Output the [x, y] coordinate of the center of the cell containing the given text.  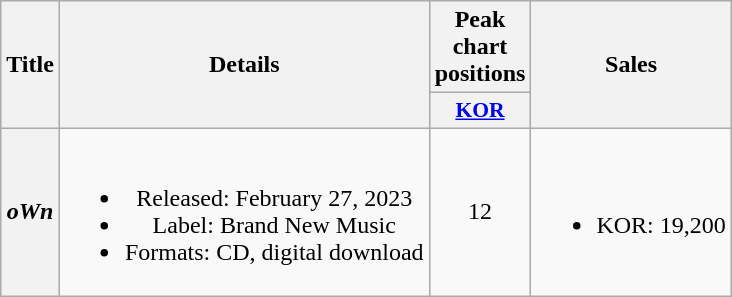
Details [244, 65]
oWn [30, 212]
Sales [631, 65]
12 [480, 212]
KOR: 19,200 [631, 212]
Title [30, 65]
Peak chart positions [480, 47]
Released: February 27, 2023Label: Brand New MusicFormats: CD, digital download [244, 212]
KOR [480, 111]
